Search for the cell housing the specified text and yield its [X, Y] center coordinate. 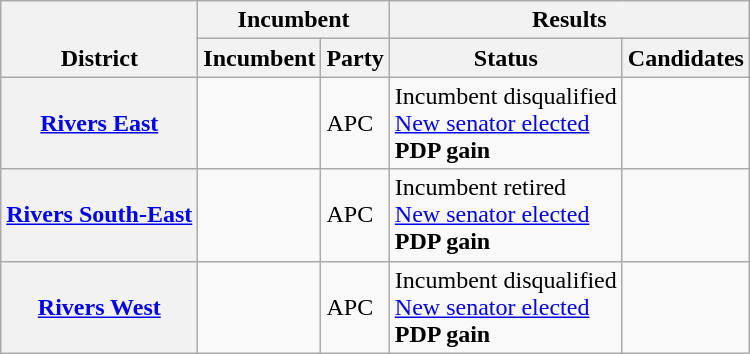
Party [355, 58]
Results [569, 20]
District [100, 39]
Rivers East [100, 123]
Candidates [686, 58]
Rivers West [100, 307]
Rivers South-East [100, 215]
Incumbent retiredNew senator electedPDP gain [506, 215]
Status [506, 58]
